Pinpoint the cell where the given text exists, returning its [X, Y] midpoint coordinate. 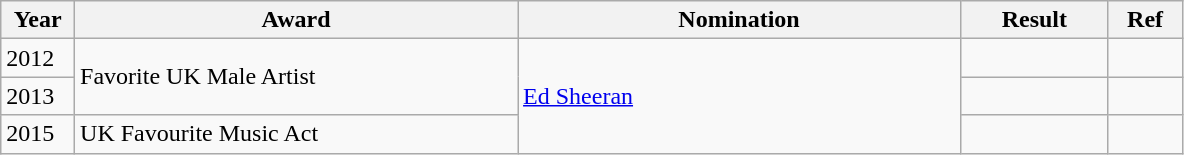
Favorite UK Male Artist [296, 77]
Nomination [740, 20]
Result [1035, 20]
Ed Sheeran [740, 96]
2012 [38, 58]
Year [38, 20]
Award [296, 20]
2013 [38, 96]
Ref [1145, 20]
2015 [38, 134]
UK Favourite Music Act [296, 134]
